Scan for the cell matching the given text and deliver its (X, Y) coordinate at center. 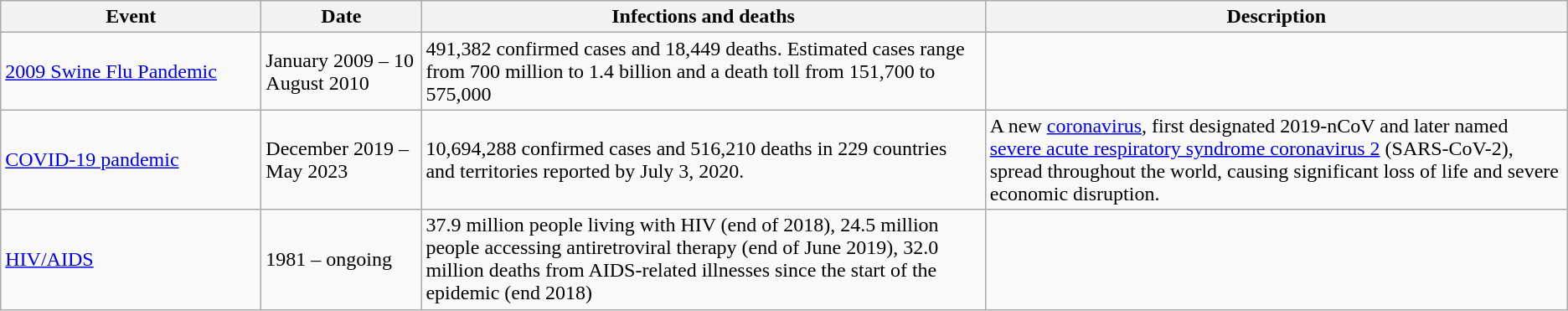
2009 Swine Flu Pandemic (131, 71)
COVID-19 pandemic (131, 159)
January 2009 – 10 August 2010 (342, 71)
December 2019 – May 2023 (342, 159)
Description (1277, 17)
Infections and deaths (704, 17)
491,382 confirmed cases and 18,449 deaths. Estimated cases range from 700 million to 1.4 billion and a death toll from 151,700 to 575,000 (704, 71)
1981 – ongoing (342, 260)
HIV/AIDS (131, 260)
10,694,288 confirmed cases and 516,210 deaths in 229 countries and territories reported by July 3, 2020. (704, 159)
Date (342, 17)
Event (131, 17)
